Output the [x, y] coordinate of the center of the cell containing the given text.  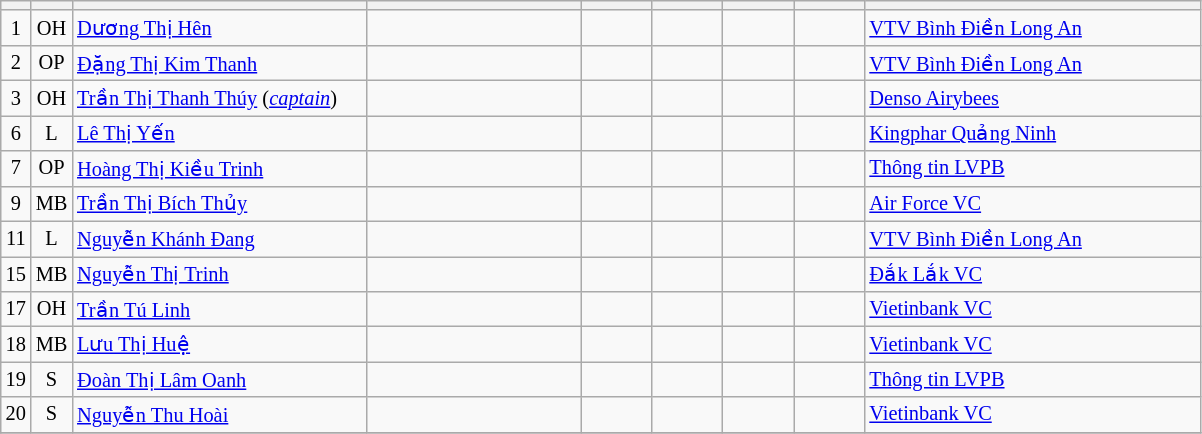
Nguyễn Thị Trinh [220, 274]
Hoàng Thị Kiều Trinh [220, 168]
Lê Thị Yến [220, 132]
Nguyễn Thu Hoài [220, 414]
9 [16, 204]
3 [16, 98]
Dương Thị Hên [220, 28]
17 [16, 308]
19 [16, 380]
Trần Thị Thanh Thúy (captain) [220, 98]
Lưu Thị Huệ [220, 344]
11 [16, 238]
2 [16, 62]
Đắk Lắk VC [1032, 274]
15 [16, 274]
7 [16, 168]
Air Force VC [1032, 204]
Trần Thị Bích Thủy [220, 204]
1 [16, 28]
Đặng Thị Kim Thanh [220, 62]
Kingphar Quảng Ninh [1032, 132]
Denso Airybees [1032, 98]
6 [16, 132]
Trần Tú Linh [220, 308]
Nguyễn Khánh Đang [220, 238]
18 [16, 344]
20 [16, 414]
Đoàn Thị Lâm Oanh [220, 380]
